Extract the (X, Y) coordinate from the center of the cell holding the provided text.  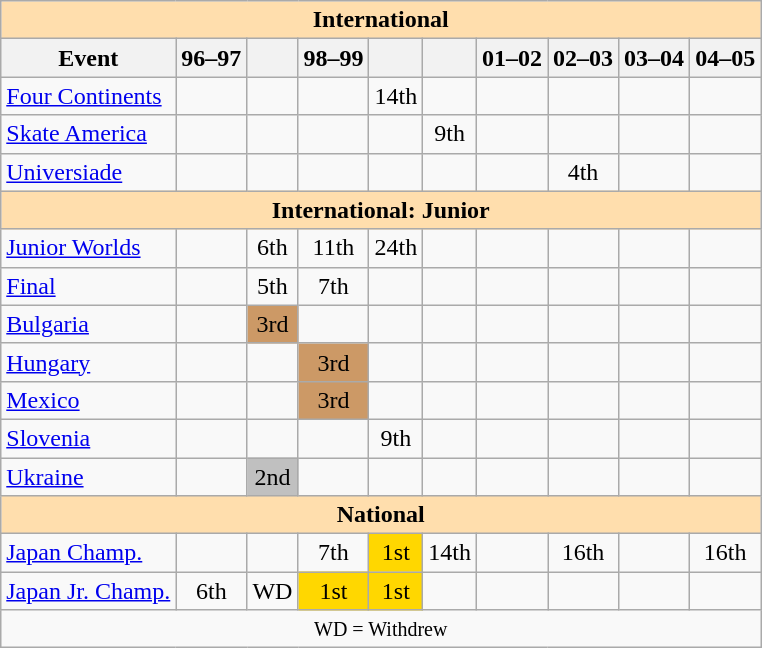
5th (272, 286)
02–03 (584, 58)
03–04 (654, 58)
Ukraine (88, 477)
96–97 (212, 58)
WD (272, 591)
4th (584, 172)
International (381, 20)
11th (334, 248)
Final (88, 286)
01–02 (512, 58)
98–99 (334, 58)
Skate America (88, 134)
International: Junior (381, 210)
Japan Champ. (88, 553)
04–05 (726, 58)
Universiade (88, 172)
Event (88, 58)
Japan Jr. Champ. (88, 591)
Hungary (88, 362)
Slovenia (88, 438)
Mexico (88, 400)
Junior Worlds (88, 248)
24th (396, 248)
Four Continents (88, 96)
WD = Withdrew (381, 629)
Bulgaria (88, 324)
2nd (272, 477)
National (381, 515)
